Search for the cell housing the specified text and yield its (X, Y) center coordinate. 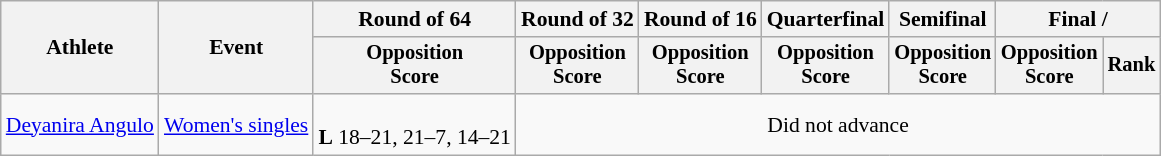
Round of 32 (578, 19)
Round of 16 (700, 19)
Did not advance (838, 124)
Semifinal (942, 19)
Rank (1132, 66)
Event (236, 48)
Quarterfinal (826, 19)
Deyanira Angulo (80, 124)
L 18–21, 21–7, 14–21 (414, 124)
Round of 64 (414, 19)
Women's singles (236, 124)
Final / (1078, 19)
Athlete (80, 48)
